Search for the cell housing the specified text and yield its [X, Y] center coordinate. 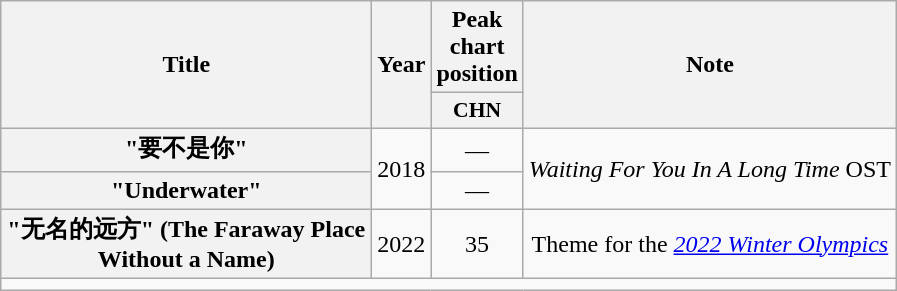
Waiting For You In A Long Time OST [710, 168]
Title [186, 65]
Note [710, 65]
Year [402, 65]
"要不是你" [186, 150]
"无名的远方" (The Faraway Place Without a Name) [186, 244]
2022 [402, 244]
2018 [402, 168]
Theme for the 2022 Winter Olympics [710, 244]
"Underwater" [186, 190]
35 [477, 244]
CHN [477, 111]
Peak chart position [477, 47]
